Capture the cell that displays the provided text and extract its [x, y] central coordinate. 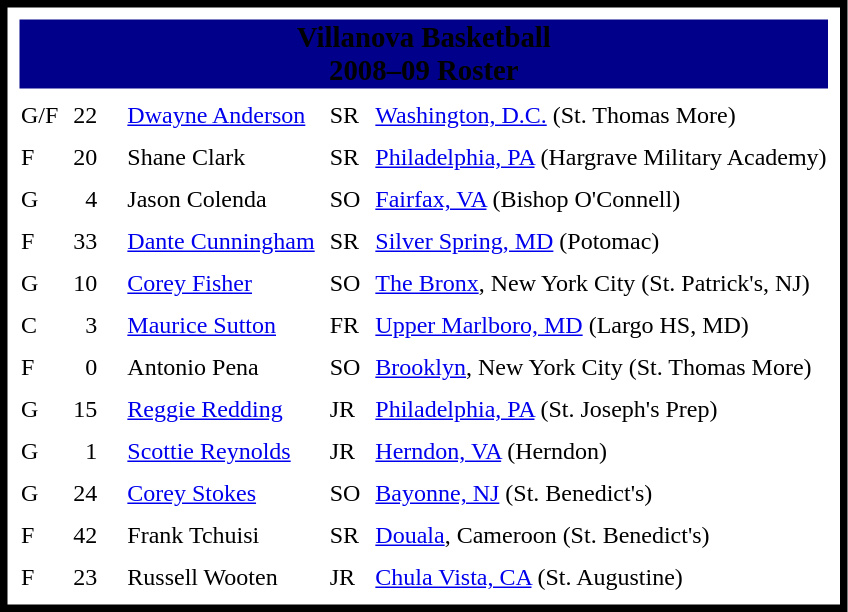
FR [345, 325]
Upper Marlboro, MD (Largo HS, MD) [601, 325]
Bayonne, NJ (St. Benedict's) [601, 493]
Villanova Basketball2008–09 Roster [424, 54]
Herndon, VA (Herndon) [601, 451]
Brooklyn, New York City (St. Thomas More) [601, 367]
Russell Wooten [221, 577]
23 [86, 577]
Dwayne Anderson [221, 115]
Scottie Reynolds [221, 451]
G/F [40, 115]
Philadelphia, PA (St. Joseph's Prep) [601, 409]
15 [86, 409]
Maurice Sutton [221, 325]
Frank Tchuisi [221, 535]
0 [86, 367]
Shane Clark [221, 157]
1 [86, 451]
Chula Vista, CA (St. Augustine) [601, 577]
33 [86, 241]
24 [86, 493]
Corey Fisher [221, 283]
Douala, Cameroon (St. Benedict's) [601, 535]
10 [86, 283]
Dante Cunningham [221, 241]
4 [86, 199]
Jason Colenda [221, 199]
Silver Spring, MD (Potomac) [601, 241]
3 [86, 325]
Philadelphia, PA (Hargrave Military Academy) [601, 157]
Reggie Redding [221, 409]
Antonio Pena [221, 367]
20 [86, 157]
22 [86, 115]
42 [86, 535]
C [40, 325]
Washington, D.C. (St. Thomas More) [601, 115]
Corey Stokes [221, 493]
The Bronx, New York City (St. Patrick's, NJ) [601, 283]
Fairfax, VA (Bishop O'Connell) [601, 199]
